Provide the (x, y) coordinate of the cell's center where the given text is located.  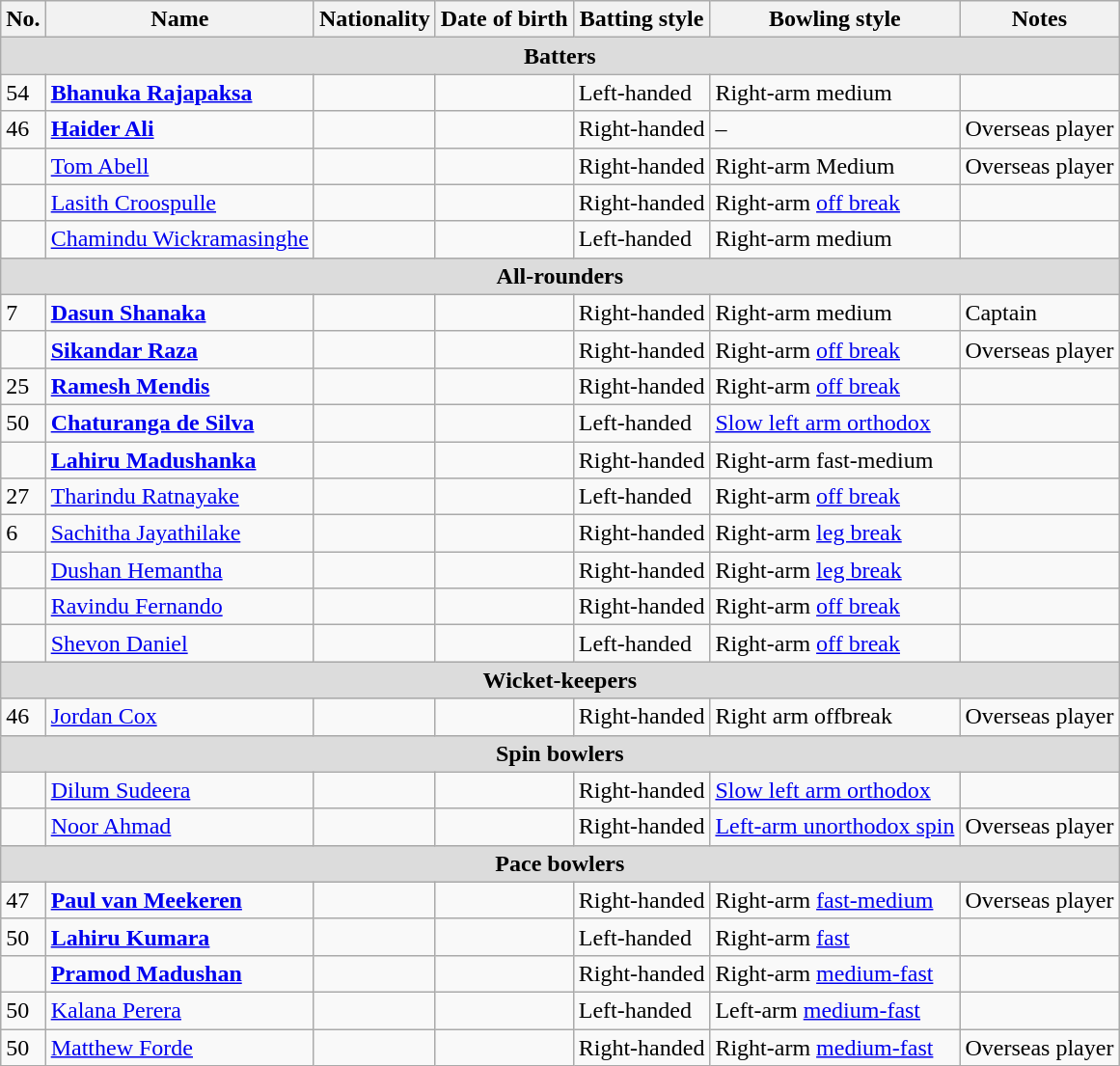
Name (179, 19)
Tharindu Ratnayake (179, 497)
Lahiru Kumara (179, 937)
Dushan Hemantha (179, 570)
Chamindu Wickramasinghe (179, 239)
Bhanuka Rajapaksa (179, 93)
Batters (560, 56)
54 (23, 93)
7 (23, 313)
Left-arm unorthodox spin (835, 827)
Nationality (374, 19)
Spin bowlers (560, 753)
Pace bowlers (560, 863)
Captain (1040, 313)
Pramod Madushan (179, 973)
47 (23, 900)
Wicket-keepers (560, 680)
Kalana Perera (179, 1010)
Bowling style (835, 19)
Ravindu Fernando (179, 607)
Right-arm fast (835, 937)
Chaturanga de Silva (179, 423)
Left-arm medium-fast (835, 1010)
Noor Ahmad (179, 827)
Matthew Forde (179, 1047)
Shevon Daniel (179, 643)
Sikandar Raza (179, 349)
Lasith Croospulle (179, 203)
6 (23, 533)
Date of birth (504, 19)
All-rounders (560, 276)
Notes (1040, 19)
Lahiru Madushanka (179, 460)
Ramesh Mendis (179, 386)
Dilum Sudeera (179, 790)
Paul van Meekeren (179, 900)
Batting style (642, 19)
Tom Abell (179, 166)
Right arm offbreak (835, 717)
Sachitha Jayathilake (179, 533)
Jordan Cox (179, 717)
Haider Ali (179, 129)
Right-arm Medium (835, 166)
Dasun Shanaka (179, 313)
– (835, 129)
25 (23, 386)
27 (23, 497)
No. (23, 19)
